Extract the [x, y] coordinate from the center of the cell holding the provided text.  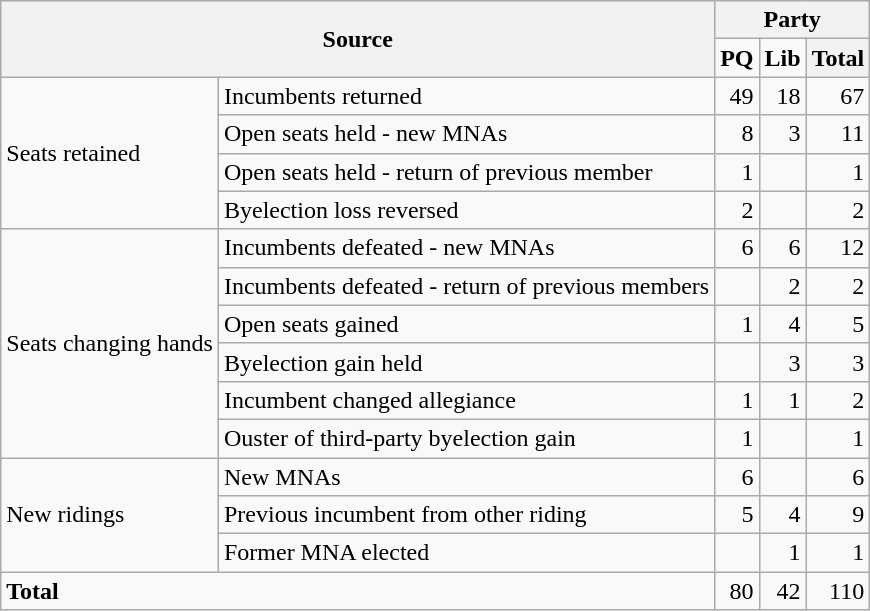
Party [792, 20]
Seats changing hands [110, 343]
PQ [737, 58]
Byelection loss reversed [466, 210]
Byelection gain held [466, 362]
Open seats gained [466, 324]
Previous incumbent from other riding [466, 515]
Incumbent changed allegiance [466, 400]
11 [838, 134]
New ridings [110, 515]
Lib [782, 58]
42 [782, 591]
Incumbents returned [466, 96]
Former MNA elected [466, 553]
Open seats held - new MNAs [466, 134]
8 [737, 134]
18 [782, 96]
Incumbents defeated - return of previous members [466, 286]
12 [838, 248]
67 [838, 96]
New MNAs [466, 477]
110 [838, 591]
Ouster of third-party byelection gain [466, 438]
49 [737, 96]
80 [737, 591]
9 [838, 515]
Source [358, 39]
Open seats held - return of previous member [466, 172]
Seats retained [110, 153]
Incumbents defeated - new MNAs [466, 248]
